From the cell containing the given text, extract its center point as (X, Y) coordinate. 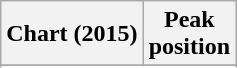
Peak position (189, 34)
Chart (2015) (72, 34)
